Pinpoint the cell where the given text exists, returning its (X, Y) midpoint coordinate. 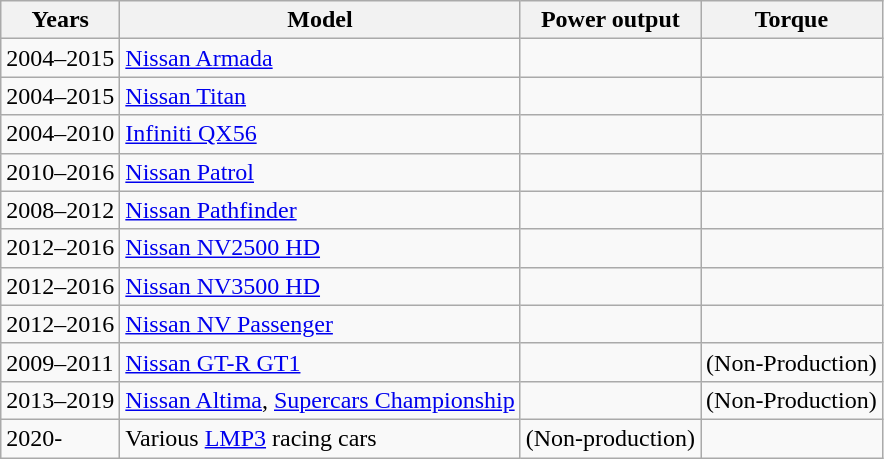
2020- (60, 438)
Nissan Patrol (320, 172)
Power output (610, 20)
Torque (792, 20)
Nissan NV3500 HD (320, 286)
Model (320, 20)
Nissan NV Passenger (320, 324)
Nissan Armada (320, 58)
2013–2019 (60, 400)
Nissan Pathfinder (320, 210)
Infiniti QX56 (320, 134)
Various LMP3 racing cars (320, 438)
2009–2011 (60, 362)
Years (60, 20)
2010–2016 (60, 172)
Nissan NV2500 HD (320, 248)
2004–2010 (60, 134)
2008–2012 (60, 210)
Nissan GT-R GT1 (320, 362)
Nissan Altima, Supercars Championship (320, 400)
(Non-production) (610, 438)
Nissan Titan (320, 96)
